Return the [x, y] coordinate for the center point of the cell that contains the specified text.  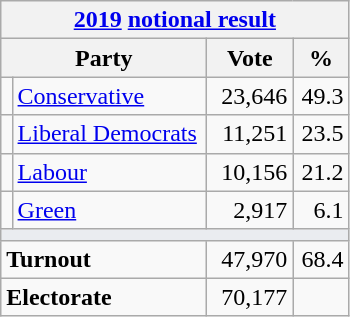
21.2 [321, 172]
Electorate [104, 297]
2019 notional result [175, 20]
49.3 [321, 96]
70,177 [250, 297]
11,251 [250, 134]
23.5 [321, 134]
% [321, 58]
Turnout [104, 259]
Conservative [110, 96]
2,917 [250, 210]
23,646 [250, 96]
68.4 [321, 259]
Vote [250, 58]
6.1 [321, 210]
Liberal Democrats [110, 134]
10,156 [250, 172]
Labour [110, 172]
Green [110, 210]
47,970 [250, 259]
Party [104, 58]
